Extract the [X, Y] coordinate from the center of the cell holding the provided text.  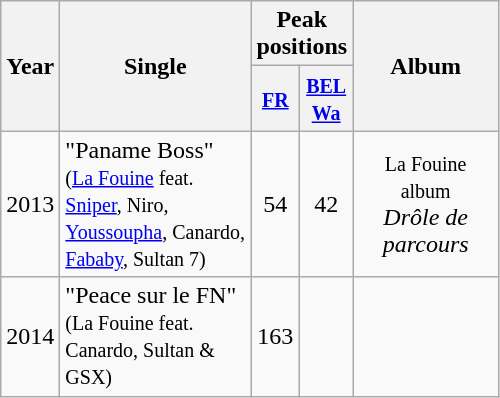
54 [276, 204]
"Peace sur le FN" (La Fouine feat. Canardo, Sultan & GSX) [156, 336]
Single [156, 66]
2014 [30, 336]
Peak positions [302, 34]
Album [426, 66]
163 [276, 336]
BEL Wa [326, 98]
La Fouine albumDrôle de parcours [426, 204]
"Paname Boss" (La Fouine feat. Sniper, Niro, Youssoupha, Canardo, Fababy, Sultan 7) [156, 204]
Year [30, 66]
FR [276, 98]
2013 [30, 204]
42 [326, 204]
